Return (X, Y) of the center of cell containing provided text 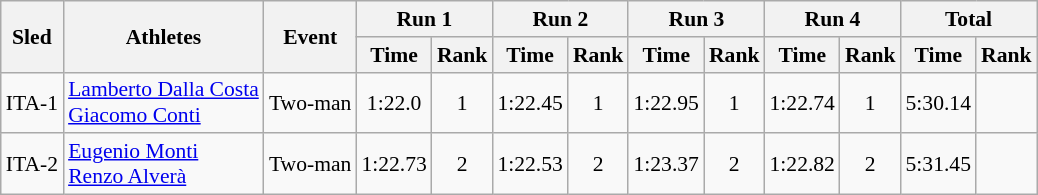
Total (969, 19)
Run 4 (832, 19)
1:22.45 (530, 102)
Eugenio MontiRenzo Alverà (164, 164)
1:22.95 (666, 102)
1:22.82 (802, 164)
1:22.0 (394, 102)
Athletes (164, 36)
1:22.73 (394, 164)
1:22.74 (802, 102)
1:22.53 (530, 164)
ITA-2 (32, 164)
Run 3 (696, 19)
Lamberto Dalla CostaGiacomo Conti (164, 102)
1:23.37 (666, 164)
5:31.45 (938, 164)
Run 1 (424, 19)
Sled (32, 36)
ITA-1 (32, 102)
Event (310, 36)
Run 2 (560, 19)
5:30.14 (938, 102)
